From the cell containing the given text, extract its center point as (X, Y) coordinate. 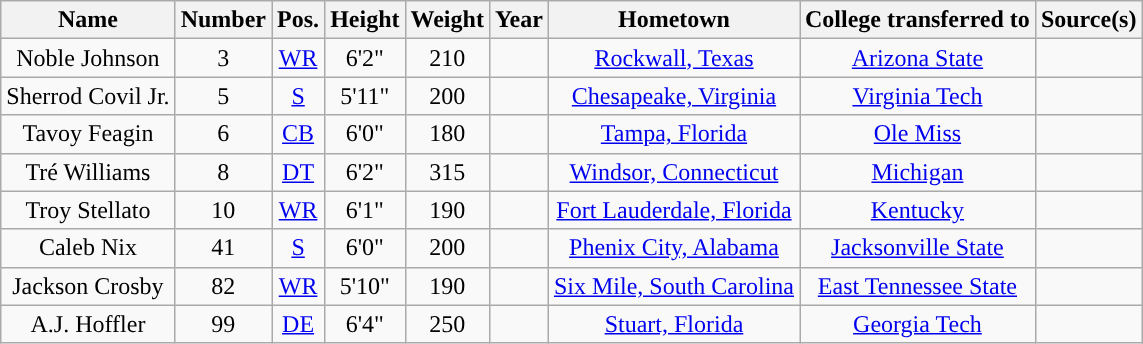
CB (298, 134)
180 (447, 134)
Michigan (918, 172)
Year (518, 20)
Stuart, Florida (674, 324)
3 (223, 58)
Troy Stellato (88, 210)
Number (223, 20)
Arizona State (918, 58)
Fort Lauderdale, Florida (674, 210)
6'1" (365, 210)
DT (298, 172)
Jackson Crosby (88, 286)
Name (88, 20)
315 (447, 172)
Height (365, 20)
5'10" (365, 286)
Phenix City, Alabama (674, 248)
Weight (447, 20)
DE (298, 324)
Virginia Tech (918, 96)
210 (447, 58)
8 (223, 172)
Pos. (298, 20)
Noble Johnson (88, 58)
99 (223, 324)
Tré Williams (88, 172)
Tampa, Florida (674, 134)
East Tennessee State (918, 286)
10 (223, 210)
Kentucky (918, 210)
6'4" (365, 324)
Chesapeake, Virginia (674, 96)
6 (223, 134)
Ole Miss (918, 134)
Six Mile, South Carolina (674, 286)
41 (223, 248)
Windsor, Connecticut (674, 172)
Sherrod Covil Jr. (88, 96)
A.J. Hoffler (88, 324)
Jacksonville State (918, 248)
Hometown (674, 20)
Georgia Tech (918, 324)
5'11" (365, 96)
Rockwall, Texas (674, 58)
Source(s) (1088, 20)
College transferred to (918, 20)
5 (223, 96)
Tavoy Feagin (88, 134)
82 (223, 286)
250 (447, 324)
Caleb Nix (88, 248)
